Extract the [X, Y] coordinate from the center of the cell holding the provided text.  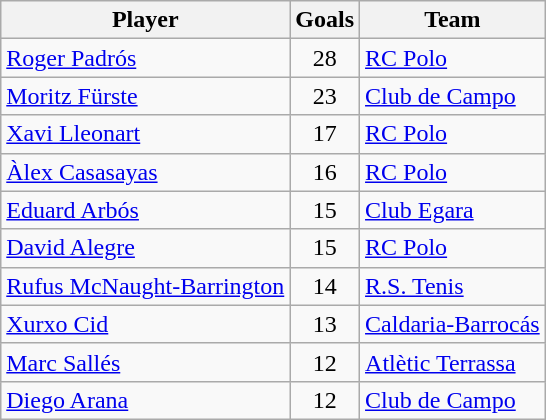
Club Egara [453, 210]
Caldaria-Barrocás [453, 324]
Team [453, 20]
17 [325, 134]
13 [325, 324]
R.S. Tenis [453, 286]
Roger Padrós [146, 58]
Xurxo Cid [146, 324]
Rufus McNaught-Barrington [146, 286]
Xavi Lleonart [146, 134]
Moritz Fürste [146, 96]
23 [325, 96]
Player [146, 20]
16 [325, 172]
Goals [325, 20]
Diego Arana [146, 400]
Eduard Arbós [146, 210]
Marc Sallés [146, 362]
David Alegre [146, 248]
28 [325, 58]
14 [325, 286]
Àlex Casasayas [146, 172]
Atlètic Terrassa [453, 362]
